Extract the (x, y) coordinate from the center of the cell holding the provided text.  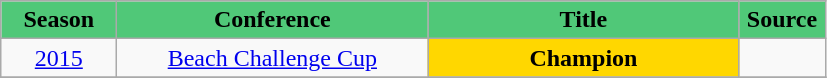
Beach Challenge Cup (272, 58)
Conference (272, 20)
Season (59, 20)
Title (584, 20)
Champion (584, 58)
2015 (59, 58)
Source (782, 20)
